Extract the [X, Y] coordinate from the center of the cell holding the provided text.  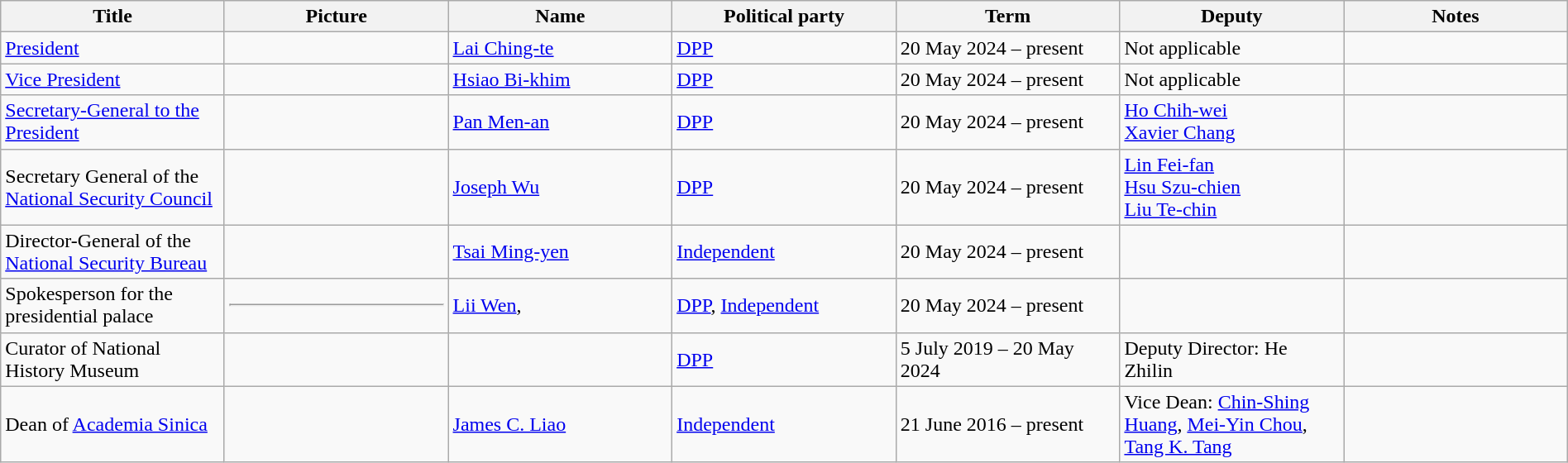
Secretary General of the National Security Council [112, 187]
Pan Men-an [561, 122]
5 July 2019 – 20 May 2024 [1007, 359]
Curator of National History Museum [112, 359]
Term [1007, 17]
Spokesperson for the presidential palace [112, 306]
Vice President [112, 79]
Secretary-General to the President [112, 122]
James C. Liao [561, 424]
Deputy [1232, 17]
Lai Ching-te [561, 48]
Vice Dean: Chin-Shing Huang, Mei-Yin Chou, Tang K. Tang [1232, 424]
Dean of Academia Sinica [112, 424]
Political party [784, 17]
Lin Fei-fanHsu Szu-chienLiu Te-chin [1232, 187]
Lii Wen, [561, 306]
DPP, Independent [784, 306]
Deputy Director: He Zhilin [1232, 359]
Hsiao Bi-khim [561, 79]
Tsai Ming-yen [561, 251]
Name [561, 17]
Title [112, 17]
Ho Chih-weiXavier Chang [1232, 122]
President [112, 48]
21 June 2016 – present [1007, 424]
Director-General of the National Security Bureau [112, 251]
Picture [336, 17]
Joseph Wu [561, 187]
Notes [1456, 17]
